Detect which cell encompasses the target text, then output its [X, Y] center coordinate. 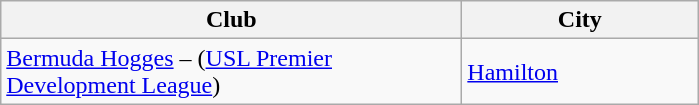
Club [232, 20]
Bermuda Hogges – (USL Premier Development League) [232, 72]
Hamilton [580, 72]
City [580, 20]
